Return the (x, y) coordinate for the center point of the cell that contains the specified text.  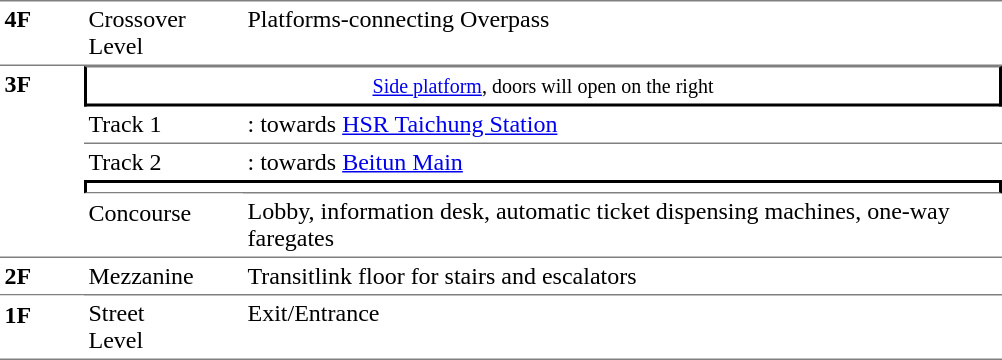
Mezzanine (164, 276)
: towards Beitun Main (622, 162)
Transitlink floor for stairs and escalators (622, 276)
Exit/Entrance (622, 328)
1F (42, 328)
Track 1 (164, 125)
Track 2 (164, 162)
Side platform, doors will open on the right (543, 86)
: towards HSR Taichung Station (622, 125)
2F (42, 276)
4F (42, 33)
Platforms-connecting Overpass (622, 33)
StreetLevel (164, 328)
3F (42, 161)
CrossoverLevel (164, 33)
Lobby, information desk, automatic ticket dispensing machines, one-way faregates (622, 226)
Concourse (164, 226)
